Extract the (x, y) coordinate from the center of the cell holding the provided text.  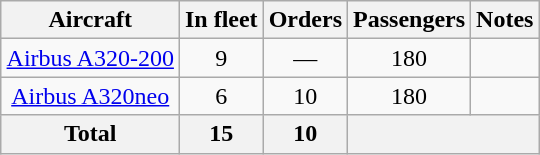
Orders (305, 20)
Aircraft (90, 20)
Airbus A320-200 (90, 58)
9 (221, 58)
Notes (505, 20)
Airbus A320neo (90, 96)
6 (221, 96)
In fleet (221, 20)
15 (221, 134)
Passengers (410, 20)
Total (90, 134)
— (305, 58)
